Detect which cell encompasses the target text, then output its [x, y] center coordinate. 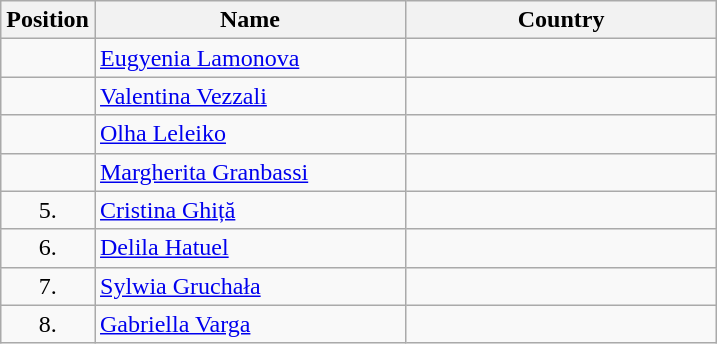
5. [48, 210]
Olha Leleiko [250, 134]
Name [250, 20]
Gabriella Varga [250, 324]
Delila Hatuel [250, 248]
Valentina Vezzali [250, 96]
Cristina Ghiță [250, 210]
6. [48, 248]
7. [48, 286]
Sylwia Gruchała [250, 286]
Eugyenia Lamonova [250, 58]
Country [562, 20]
Margherita Granbassi [250, 172]
Position [48, 20]
8. [48, 324]
